Capture the cell that displays the provided text and extract its [x, y] central coordinate. 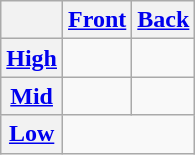
Front [98, 20]
Back [164, 20]
Low [32, 134]
High [32, 58]
Mid [32, 96]
